Find where the given text appears and provide that cell's center as [X, Y] coordinate. 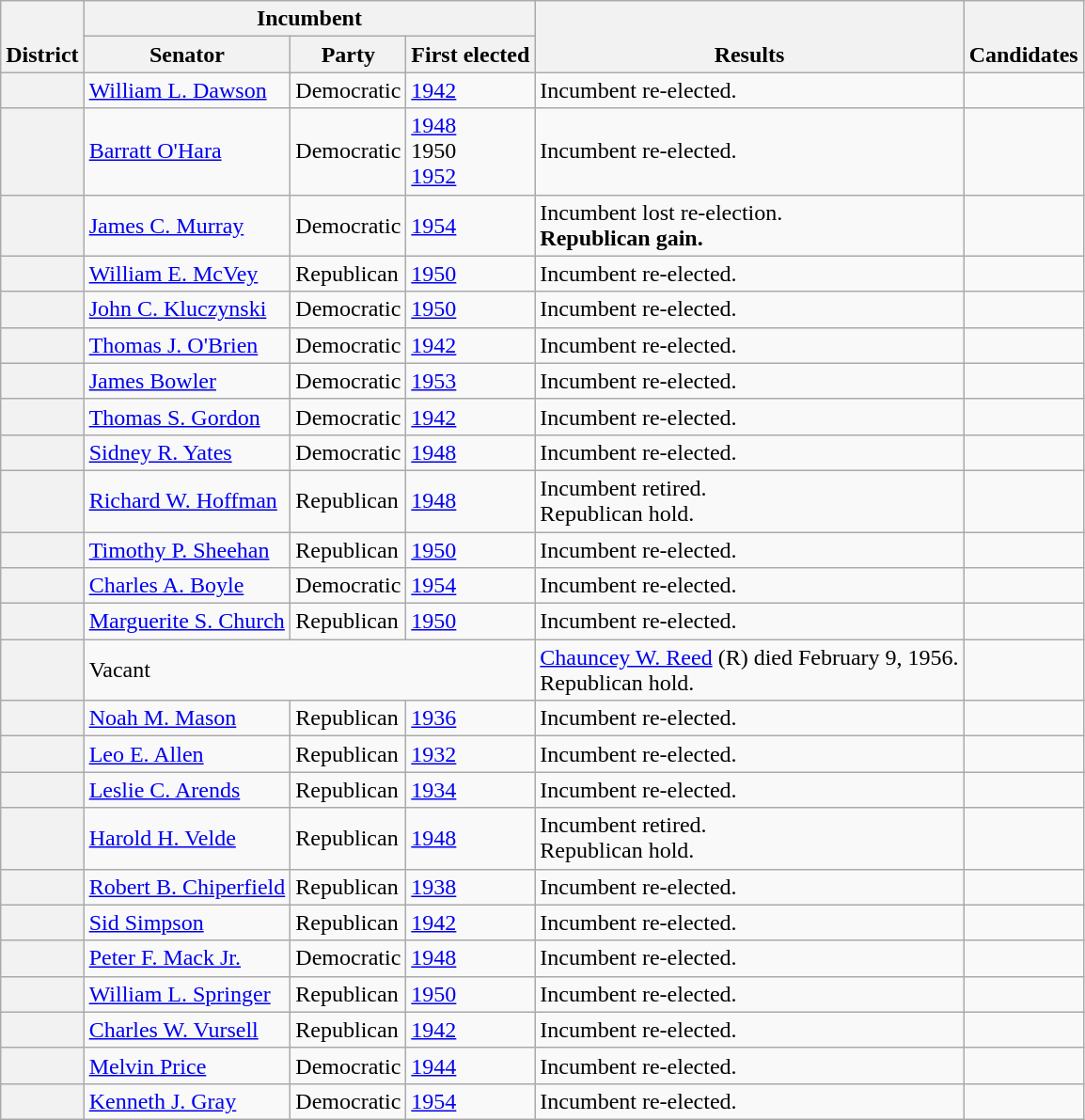
Charles A. Boyle [187, 586]
19481950 1952 [470, 151]
Harold H. Velde [187, 839]
Incumbent [309, 19]
1953 [470, 381]
Sid Simpson [187, 923]
Results [749, 37]
John C. Kluczynski [187, 309]
Robert B. Chiperfield [187, 887]
Timothy P. Sheehan [187, 550]
1932 [470, 754]
1938 [470, 887]
Charles W. Vursell [187, 1030]
Leo E. Allen [187, 754]
1936 [470, 718]
William L. Springer [187, 994]
Sidney R. Yates [187, 452]
Thomas S. Gordon [187, 417]
William L. Dawson [187, 90]
1934 [470, 790]
Senator [187, 55]
Leslie C. Arends [187, 790]
Kenneth J. Gray [187, 1101]
Chauncey W. Reed (R) died February 9, 1956.Republican hold. [749, 670]
James Bowler [187, 381]
Noah M. Mason [187, 718]
District [42, 37]
Richard W. Hoffman [187, 500]
Party [348, 55]
Peter F. Mack Jr. [187, 958]
1944 [470, 1065]
Incumbent lost re-election.Republican gain. [749, 226]
First elected [470, 55]
Marguerite S. Church [187, 622]
Thomas J. O'Brien [187, 345]
William E. McVey [187, 274]
Vacant [309, 670]
Candidates [1023, 37]
Barratt O'Hara [187, 151]
Melvin Price [187, 1065]
James C. Murray [187, 226]
